Return [x, y] of the center of cell containing provided text 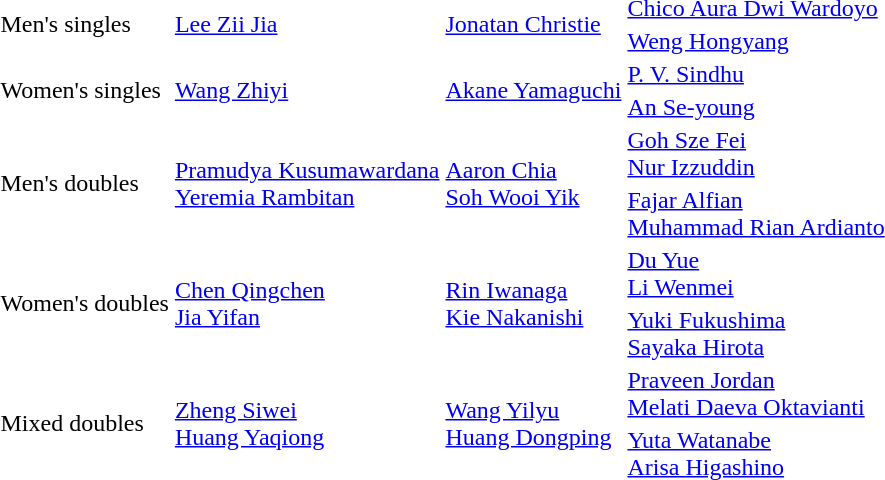
Rin Iwanaga Kie Nakanishi [534, 304]
Chen Qingchen Jia Yifan [307, 304]
Pramudya Kusumawardana Yeremia Rambitan [307, 184]
Aaron Chia Soh Wooi Yik [534, 184]
Akane Yamaguchi [534, 90]
Wang Zhiyi [307, 90]
